Capture the cell that displays the provided text and extract its [x, y] central coordinate. 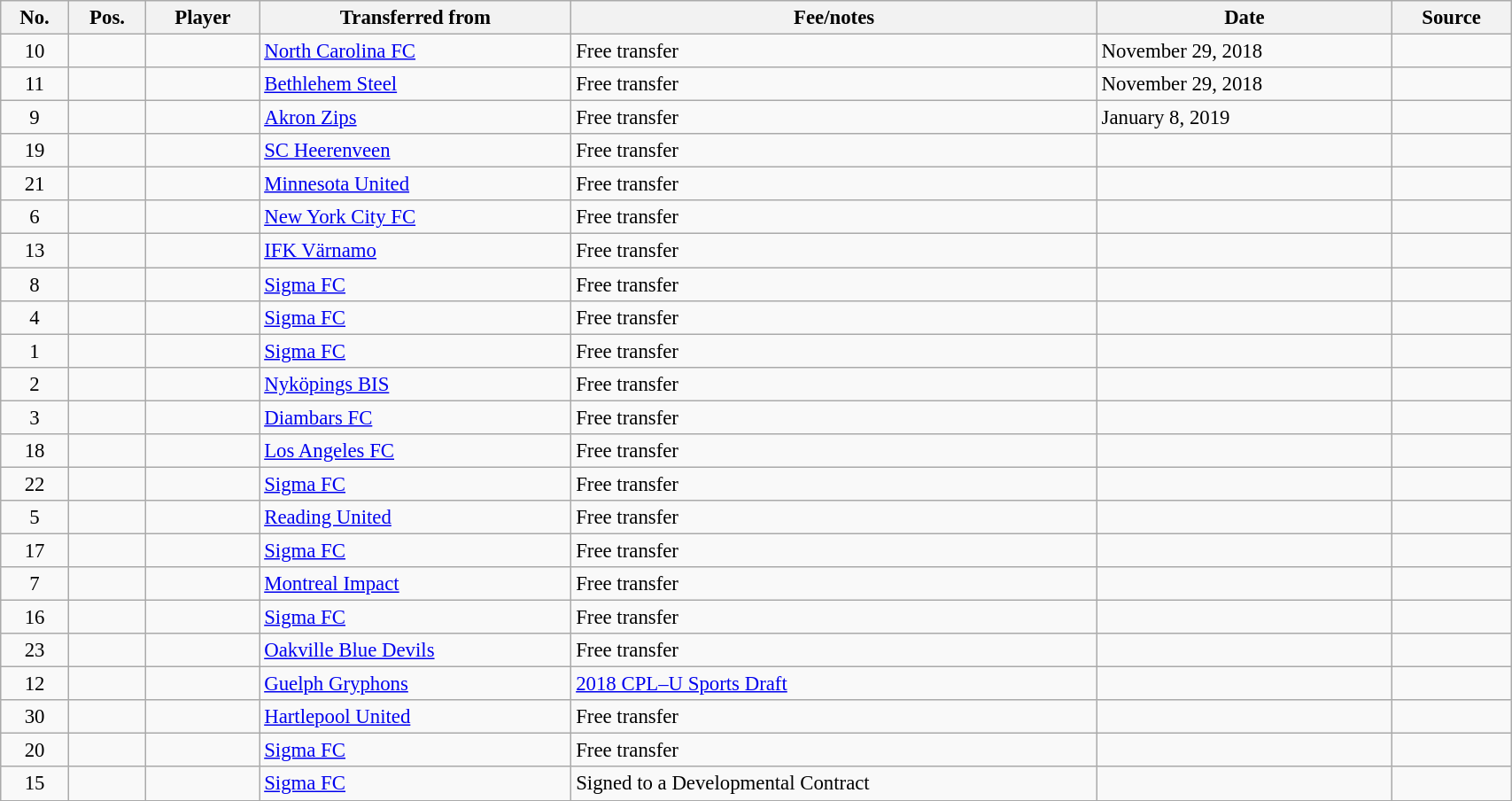
Date [1244, 18]
SC Heerenveen [415, 151]
9 [35, 118]
No. [35, 18]
18 [35, 451]
2 [35, 384]
4 [35, 317]
22 [35, 484]
11 [35, 84]
3 [35, 417]
1 [35, 351]
IFK Värnamo [415, 251]
Bethlehem Steel [415, 84]
Player [203, 18]
Signed to a Developmental Contract [834, 784]
Los Angeles FC [415, 451]
Akron Zips [415, 118]
Oakville Blue Devils [415, 650]
10 [35, 51]
Reading United [415, 517]
20 [35, 750]
21 [35, 184]
Nyköpings BIS [415, 384]
North Carolina FC [415, 51]
30 [35, 717]
7 [35, 584]
19 [35, 151]
2018 CPL–U Sports Draft [834, 684]
Source [1452, 18]
January 8, 2019 [1244, 118]
5 [35, 517]
16 [35, 618]
New York City FC [415, 217]
8 [35, 284]
13 [35, 251]
Fee/notes [834, 18]
Guelph Gryphons [415, 684]
6 [35, 217]
Transferred from [415, 18]
Hartlepool United [415, 717]
15 [35, 784]
Montreal Impact [415, 584]
Pos. [107, 18]
17 [35, 550]
12 [35, 684]
Diambars FC [415, 417]
Minnesota United [415, 184]
23 [35, 650]
